Locate the cell with the specified text and output its [x, y] center coordinate. 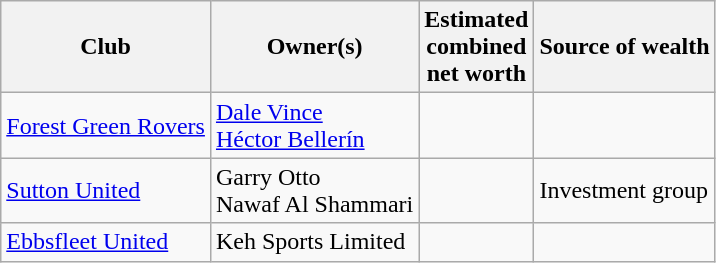
Owner(s) [314, 47]
Ebbsfleet United [106, 242]
Garry Otto Nawaf Al Shammari [314, 190]
Dale Vince Héctor Bellerín [314, 126]
Source of wealth [624, 47]
Sutton United [106, 190]
Club [106, 47]
Estimatedcombinednet worth [476, 47]
Investment group [624, 190]
Forest Green Rovers [106, 126]
Keh Sports Limited [314, 242]
